Output the [X, Y] coordinate of the center of the cell containing the given text.  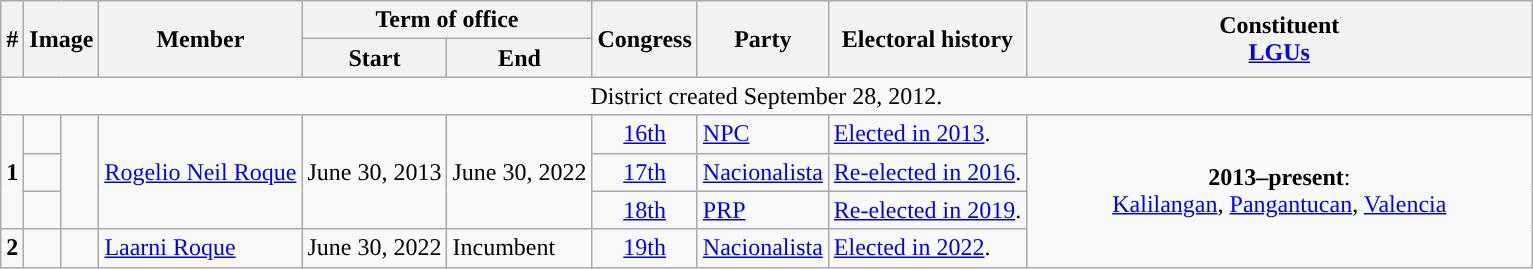
NPC [762, 134]
Member [200, 39]
Start [374, 58]
End [520, 58]
Re-elected in 2019. [927, 210]
Re-elected in 2016. [927, 172]
2013–present:Kalilangan, Pangantucan, Valencia [1280, 191]
Image [62, 39]
# [12, 39]
Congress [644, 39]
1 [12, 172]
Electoral history [927, 39]
ConstituentLGUs [1280, 39]
17th [644, 172]
Party [762, 39]
Rogelio Neil Roque [200, 172]
PRP [762, 210]
June 30, 2013 [374, 172]
Elected in 2022. [927, 248]
16th [644, 134]
Incumbent [520, 248]
18th [644, 210]
Laarni Roque [200, 248]
District created September 28, 2012. [766, 96]
Elected in 2013. [927, 134]
19th [644, 248]
2 [12, 248]
Term of office [447, 20]
